Search for the cell housing the specified text and yield its [X, Y] center coordinate. 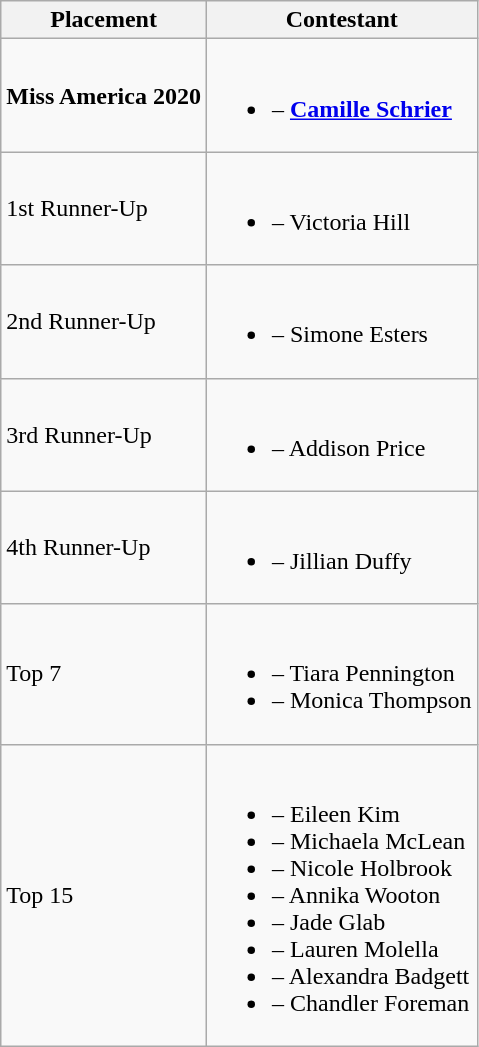
Top 15 [104, 895]
– Addison Price [342, 434]
– Simone Esters [342, 322]
1st Runner-Up [104, 208]
– Eileen Kim – Michaela McLean – Nicole Holbrook – Annika Wooton – Jade Glab – Lauren Molella – Alexandra Badgett – Chandler Foreman [342, 895]
Placement [104, 20]
– Camille Schrier [342, 96]
– Tiara Pennington – Monica Thompson [342, 674]
– Victoria Hill [342, 208]
– Jillian Duffy [342, 548]
Miss America 2020 [104, 96]
Contestant [342, 20]
3rd Runner-Up [104, 434]
2nd Runner-Up [104, 322]
4th Runner-Up [104, 548]
Top 7 [104, 674]
